Identify which cell holds the provided text, then report its (x, y) central coordinate. 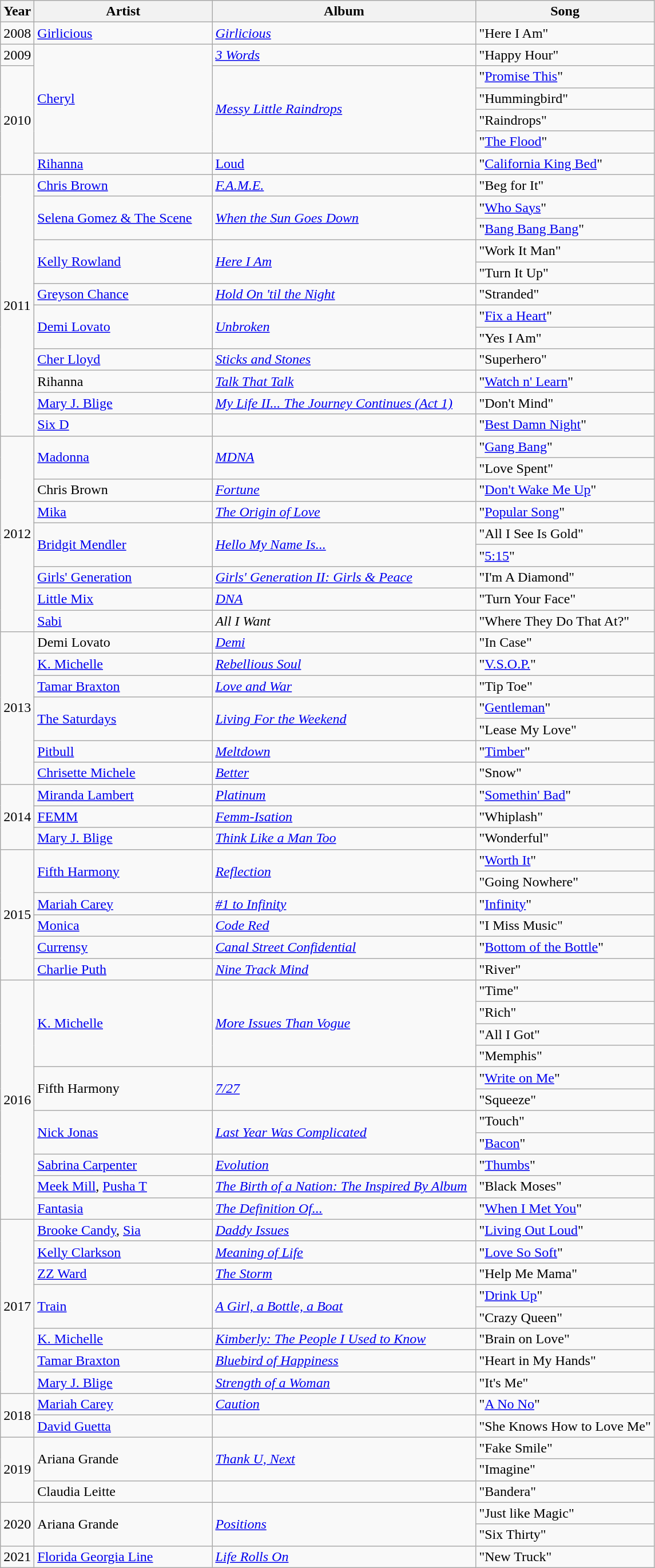
MDNA (344, 457)
"Worth It" (565, 860)
7/27 (344, 1089)
"Tip Toe" (565, 686)
"Brain on Love" (565, 1339)
Nine Track Mind (344, 969)
"Touch" (565, 1121)
Caution (344, 1404)
Cher Lloyd (124, 360)
"Drink Up" (565, 1295)
Sticks and Stones (344, 360)
"Who Says" (565, 207)
Bluebird of Happiness (344, 1361)
"Bandera" (565, 1491)
"In Case" (565, 643)
Femm-Isation (344, 817)
2010 (17, 120)
"When I Met You" (565, 1208)
Evolution (344, 1165)
"Raindrops" (565, 120)
The Origin of Love (344, 512)
Chrisette Michele (124, 773)
Mika (124, 512)
3 Words (344, 55)
"Rich" (565, 1013)
Thank U, Next (344, 1459)
Selena Gomez & The Scene (124, 218)
Demi (344, 643)
Brooke Candy, Sia (124, 1230)
Rebellious Soul (344, 664)
Year (17, 11)
Song (565, 11)
"Superhero" (565, 360)
Meltdown (344, 751)
Sabrina Carpenter (124, 1165)
Platinum (344, 795)
"The Flood" (565, 142)
"Somethin' Bad" (565, 795)
"Thumbs" (565, 1165)
"She Knows How to Love Me" (565, 1426)
2021 (17, 1557)
Sabi (124, 620)
Artist (124, 11)
Love and War (344, 686)
"V.S.O.P." (565, 664)
Monica (124, 925)
A Girl, a Bottle, a Boat (344, 1306)
"Stranded" (565, 295)
My Life II... The Journey Continues (Act 1) (344, 403)
#1 to Infinity (344, 904)
"Beg for It" (565, 185)
Girls' Generation II: Girls & Peace (344, 577)
"Happy Hour" (565, 55)
2017 (17, 1306)
More Issues Than Vogue (344, 1024)
Meek Mill, Pusha T (124, 1187)
Miranda Lambert (124, 795)
"Turn It Up" (565, 273)
"Bottom of the Bottle" (565, 947)
FEMM (124, 817)
2015 (17, 914)
"Best Damn Night" (565, 425)
"Snow" (565, 773)
"It's Me" (565, 1383)
Currensy (124, 947)
"Turn Your Face" (565, 599)
"I'm A Diamond" (565, 577)
When the Sun Goes Down (344, 218)
DNA (344, 599)
Album (344, 11)
2013 (17, 708)
"Bang Bang Bang" (565, 229)
2011 (17, 305)
Meaning of Life (344, 1252)
Cheryl (124, 98)
Pitbull (124, 751)
Last Year Was Complicated (344, 1132)
Code Red (344, 925)
2008 (17, 33)
"5:15" (565, 555)
Kelly Clarkson (124, 1252)
Greyson Chance (124, 295)
The Definition Of... (344, 1208)
F.A.M.E. (344, 185)
"Whiplash" (565, 817)
Claudia Leitte (124, 1491)
"Imagine" (565, 1470)
Hold On 'til the Night (344, 295)
Think Like a Man Too (344, 838)
"Love So Soft" (565, 1252)
Messy Little Raindrops (344, 109)
"Just like Magic" (565, 1513)
"Fix a Heart" (565, 316)
"Living Out Loud" (565, 1230)
Kelly Rowland (124, 261)
"California King Bed" (565, 164)
Nick Jonas (124, 1132)
"Wonderful" (565, 838)
Canal Street Confidential (344, 947)
Life Rolls On (344, 1557)
"Here I Am" (565, 33)
"Infinity" (565, 904)
"Black Moses" (565, 1187)
"Six Thirty" (565, 1535)
Madonna (124, 457)
Reflection (344, 871)
The Saturdays (124, 719)
2009 (17, 55)
The Storm (344, 1273)
"Gentleman" (565, 708)
Living For the Weekend (344, 719)
"Crazy Queen" (565, 1317)
"Gang Bang" (565, 447)
2020 (17, 1524)
"Love Spent" (565, 468)
2016 (17, 1100)
"Timber" (565, 751)
"All I Got" (565, 1034)
"I Miss Music" (565, 925)
"Hummingbird" (565, 98)
"Don't Mind" (565, 403)
Florida Georgia Line (124, 1557)
"Fake Smile" (565, 1448)
Bridgit Mendler (124, 544)
"Work It Man" (565, 250)
Kimberly: The People I Used to Know (344, 1339)
Fortune (344, 490)
"Where They Do That At?" (565, 620)
"Going Nowhere" (565, 882)
Unbroken (344, 327)
Talk That Talk (344, 381)
"A No No" (565, 1404)
David Guetta (124, 1426)
"Lease My Love" (565, 730)
All I Want (344, 620)
Train (124, 1306)
"Bacon" (565, 1143)
The Birth of a Nation: The Inspired By Album (344, 1187)
Loud (344, 164)
2012 (17, 534)
"Write on Me" (565, 1078)
"Memphis" (565, 1056)
"All I See Is Gold" (565, 534)
"River" (565, 969)
Here I Am (344, 261)
Hello My Name Is... (344, 544)
"Time" (565, 991)
"Popular Song" (565, 512)
Better (344, 773)
Strength of a Woman (344, 1383)
Positions (344, 1524)
Girls' Generation (124, 577)
ZZ Ward (124, 1273)
Daddy Issues (344, 1230)
"Squeeze" (565, 1100)
"Don't Wake Me Up" (565, 490)
"New Truck" (565, 1557)
"Yes I Am" (565, 338)
"Watch n' Learn" (565, 381)
Fantasia (124, 1208)
Little Mix (124, 599)
2014 (17, 817)
2018 (17, 1415)
"Heart in My Hands" (565, 1361)
2019 (17, 1470)
Six D (124, 425)
"Promise This" (565, 77)
"Help Me Mama" (565, 1273)
Charlie Puth (124, 969)
